Detect which cell encompasses the target text, then output its (x, y) center coordinate. 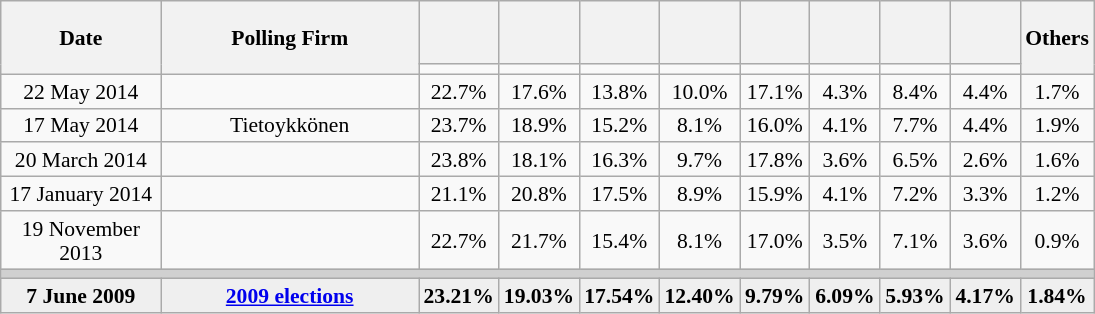
23.7% (458, 125)
7 June 2009 (81, 296)
18.9% (539, 125)
19 November 2013 (81, 240)
Polling Firm (290, 38)
4.3% (845, 91)
23.8% (458, 160)
6.5% (915, 160)
21.7% (539, 240)
8.9% (699, 194)
3.5% (845, 240)
1.9% (1057, 125)
1.7% (1057, 91)
Tietoykkönen (290, 125)
22 May 2014 (81, 91)
21.1% (458, 194)
17.8% (775, 160)
18.1% (539, 160)
1.2% (1057, 194)
9.79% (775, 296)
20.8% (539, 194)
9.7% (699, 160)
Date (81, 38)
20 March 2014 (81, 160)
0.9% (1057, 240)
6.09% (845, 296)
12.40% (699, 296)
3.3% (985, 194)
1.6% (1057, 160)
17 May 2014 (81, 125)
16.3% (619, 160)
19.03% (539, 296)
17 January 2014 (81, 194)
17.5% (619, 194)
15.2% (619, 125)
2.6% (985, 160)
23.21% (458, 296)
5.93% (915, 296)
7.7% (915, 125)
17.0% (775, 240)
16.0% (775, 125)
17.54% (619, 296)
Others (1057, 38)
15.9% (775, 194)
7.2% (915, 194)
8.4% (915, 91)
1.84% (1057, 296)
17.1% (775, 91)
10.0% (699, 91)
2009 elections (290, 296)
4.17% (985, 296)
7.1% (915, 240)
17.6% (539, 91)
13.8% (619, 91)
15.4% (619, 240)
